Return (x, y) of the center of cell containing provided text 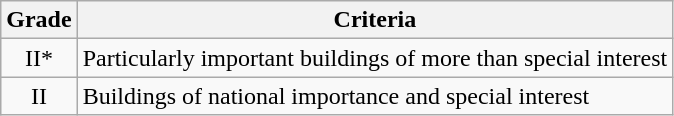
Particularly important buildings of more than special interest (375, 58)
II (39, 96)
Buildings of national importance and special interest (375, 96)
Criteria (375, 20)
II* (39, 58)
Grade (39, 20)
